Pinpoint the cell where the given text exists, returning its (X, Y) midpoint coordinate. 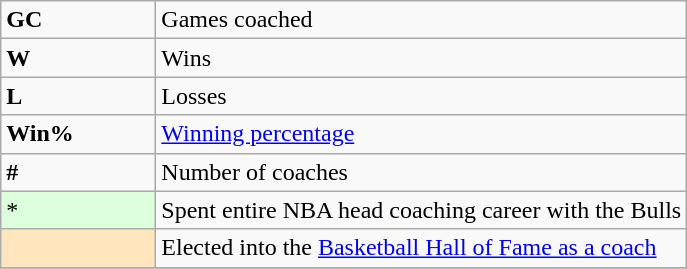
Win% (78, 134)
# (78, 172)
W (78, 58)
* (78, 210)
Winning percentage (422, 134)
Number of coaches (422, 172)
GC (78, 20)
Elected into the Basketball Hall of Fame as a coach (422, 248)
Spent entire NBA head coaching career with the Bulls (422, 210)
Games coached (422, 20)
L (78, 96)
Losses (422, 96)
Wins (422, 58)
